From the cell containing the given text, extract its center point as (X, Y) coordinate. 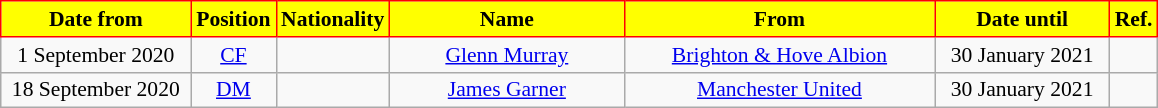
From (779, 19)
1 September 2020 (96, 55)
Date until (1022, 19)
DM (234, 90)
CF (234, 55)
18 September 2020 (96, 90)
James Garner (506, 90)
Ref. (1134, 19)
Manchester United (779, 90)
Nationality (332, 19)
Position (234, 19)
Brighton & Hove Albion (779, 55)
Date from (96, 19)
Glenn Murray (506, 55)
Name (506, 19)
